Identify which cell holds the provided text, then report its (X, Y) central coordinate. 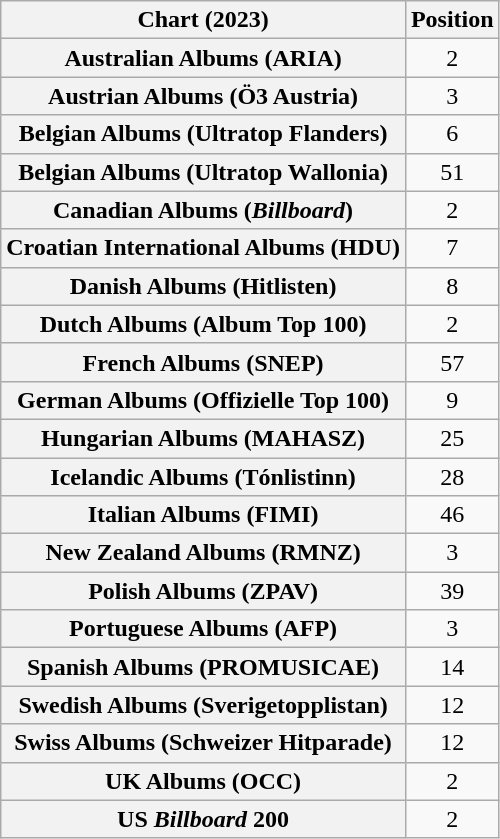
US Billboard 200 (204, 819)
57 (452, 362)
51 (452, 172)
UK Albums (OCC) (204, 781)
Dutch Albums (Album Top 100) (204, 324)
Australian Albums (ARIA) (204, 58)
German Albums (Offizielle Top 100) (204, 400)
39 (452, 591)
9 (452, 400)
Spanish Albums (PROMUSICAE) (204, 667)
14 (452, 667)
Position (452, 20)
Polish Albums (ZPAV) (204, 591)
25 (452, 438)
Croatian International Albums (HDU) (204, 248)
6 (452, 134)
Swedish Albums (Sverigetopplistan) (204, 705)
Italian Albums (FIMI) (204, 515)
French Albums (SNEP) (204, 362)
Canadian Albums (Billboard) (204, 210)
Chart (2023) (204, 20)
Portuguese Albums (AFP) (204, 629)
28 (452, 477)
Hungarian Albums (MAHASZ) (204, 438)
New Zealand Albums (RMNZ) (204, 553)
Belgian Albums (Ultratop Flanders) (204, 134)
46 (452, 515)
8 (452, 286)
Austrian Albums (Ö3 Austria) (204, 96)
7 (452, 248)
Swiss Albums (Schweizer Hitparade) (204, 743)
Danish Albums (Hitlisten) (204, 286)
Icelandic Albums (Tónlistinn) (204, 477)
Belgian Albums (Ultratop Wallonia) (204, 172)
